Pinpoint the cell where the given text exists, returning its (X, Y) midpoint coordinate. 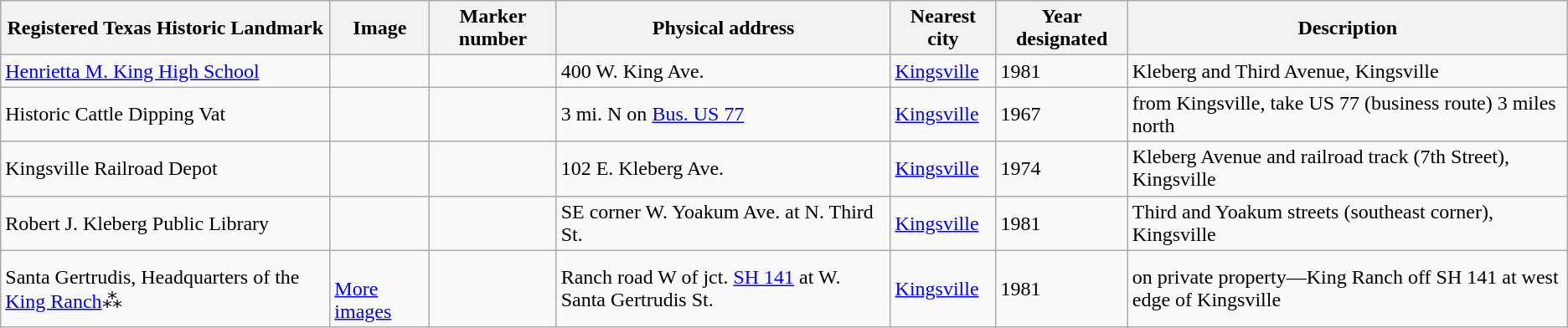
Image (380, 28)
400 W. King Ave. (724, 71)
Year designated (1062, 28)
on private property—King Ranch off SH 141 at west edge of Kingsville (1347, 289)
Ranch road W of jct. SH 141 at W. Santa Gertrudis St. (724, 289)
from Kingsville, take US 77 (business route) 3 miles north (1347, 114)
3 mi. N on Bus. US 77 (724, 114)
1967 (1062, 114)
Robert J. Kleberg Public Library (166, 223)
Nearest city (943, 28)
102 E. Kleberg Ave. (724, 169)
More images (380, 289)
Marker number (493, 28)
Kleberg and Third Avenue, Kingsville (1347, 71)
Kingsville Railroad Depot (166, 169)
Physical address (724, 28)
Henrietta M. King High School (166, 71)
Description (1347, 28)
SE corner W. Yoakum Ave. at N. Third St. (724, 223)
Santa Gertrudis, Headquarters of the King Ranch⁂ (166, 289)
Kleberg Avenue and railroad track (7th Street), Kingsville (1347, 169)
Third and Yoakum streets (southeast corner), Kingsville (1347, 223)
Registered Texas Historic Landmark (166, 28)
1974 (1062, 169)
Historic Cattle Dipping Vat (166, 114)
